Scan for the cell matching the given text and deliver its (x, y) coordinate at center. 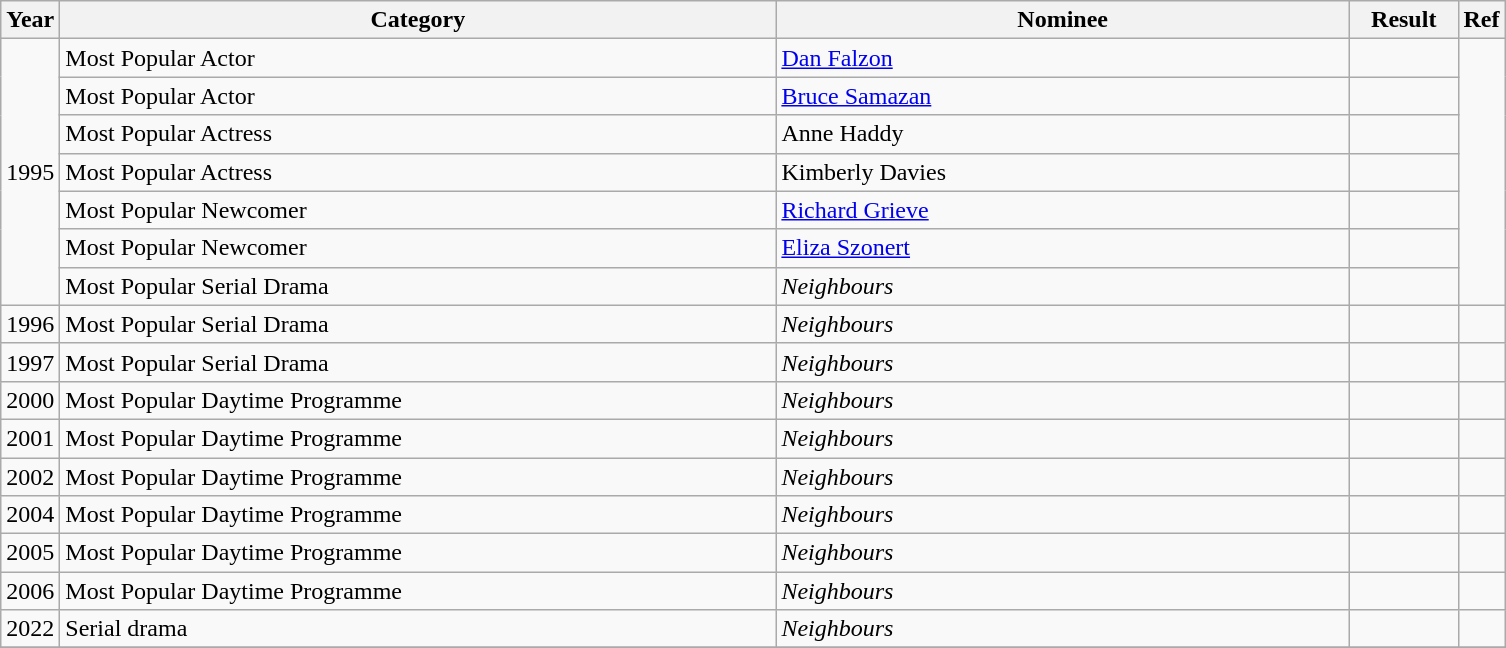
Bruce Samazan (1063, 96)
Nominee (1063, 20)
Result (1404, 20)
Ref (1482, 20)
Kimberly Davies (1063, 172)
Richard Grieve (1063, 210)
2001 (30, 438)
2004 (30, 515)
2002 (30, 477)
2006 (30, 591)
1996 (30, 324)
Serial drama (418, 629)
Eliza Szonert (1063, 248)
Year (30, 20)
2022 (30, 629)
Dan Falzon (1063, 58)
2005 (30, 553)
1997 (30, 362)
2000 (30, 400)
Category (418, 20)
1995 (30, 172)
Anne Haddy (1063, 134)
